Pinpoint the cell where the given text exists, returning its (X, Y) midpoint coordinate. 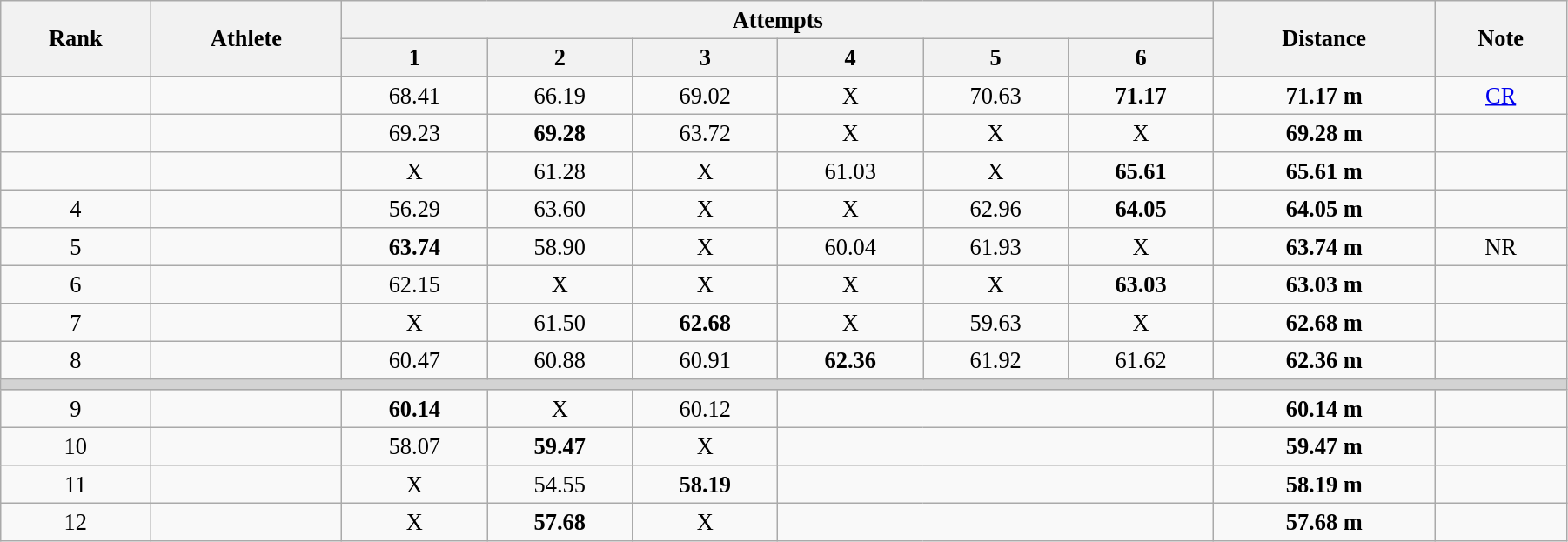
63.74 m (1324, 247)
3 (705, 57)
71.17 (1142, 95)
64.05 (1142, 209)
60.88 (560, 360)
59.47 m (1324, 446)
69.28 m (1324, 133)
71.17 m (1324, 95)
64.05 m (1324, 209)
59.63 (995, 323)
62.68 m (1324, 323)
60.12 (705, 409)
62.36 (851, 360)
63.03 m (1324, 284)
9 (76, 409)
58.90 (560, 247)
10 (76, 446)
CR (1501, 95)
Distance (1324, 38)
63.60 (560, 209)
61.92 (995, 360)
60.91 (705, 360)
61.93 (995, 247)
Attempts (778, 19)
Note (1501, 38)
61.50 (560, 323)
61.03 (851, 171)
60.14 m (1324, 409)
68.41 (414, 95)
60.14 (414, 409)
65.61 m (1324, 171)
63.74 (414, 247)
69.28 (560, 133)
63.72 (705, 133)
62.15 (414, 284)
66.19 (560, 95)
12 (76, 522)
65.61 (1142, 171)
62.36 m (1324, 360)
62.68 (705, 323)
63.03 (1142, 284)
62.96 (995, 209)
58.07 (414, 446)
56.29 (414, 209)
54.55 (560, 485)
2 (560, 57)
61.28 (560, 171)
58.19 m (1324, 485)
Rank (76, 38)
60.47 (414, 360)
8 (76, 360)
59.47 (560, 446)
69.23 (414, 133)
70.63 (995, 95)
1 (414, 57)
Athlete (246, 38)
57.68 (560, 522)
69.02 (705, 95)
11 (76, 485)
7 (76, 323)
NR (1501, 247)
57.68 m (1324, 522)
58.19 (705, 485)
61.62 (1142, 360)
60.04 (851, 247)
